Return the [X, Y] coordinate for the center point of the cell that contains the specified text.  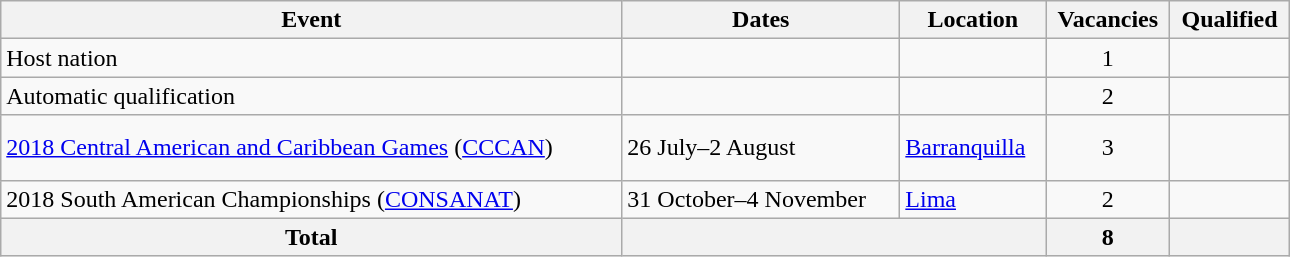
8 [1108, 237]
Event [312, 20]
Dates [761, 20]
Location [973, 20]
Total [312, 237]
2018 South American Championships (CONSANAT) [312, 199]
3 [1108, 148]
26 July–2 August [761, 148]
Lima [973, 199]
Vacancies [1108, 20]
1 [1108, 58]
Automatic qualification [312, 96]
Qualified [1230, 20]
2018 Central American and Caribbean Games (CCCAN) [312, 148]
Barranquilla [973, 148]
31 October–4 November [761, 199]
Host nation [312, 58]
